Output the (X, Y) coordinate of the center of the cell containing the given text.  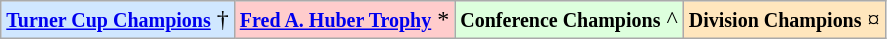
Conference Champions ^ (569, 20)
Turner Cup Champions † (118, 20)
Division Champions ¤ (784, 20)
Fred A. Huber Trophy * (344, 20)
